Output the (X, Y) coordinate of the center of the cell containing the given text.  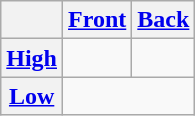
Low (32, 96)
Back (164, 20)
High (32, 58)
Front (98, 20)
